Find where the given text appears and provide that cell's center as (X, Y) coordinate. 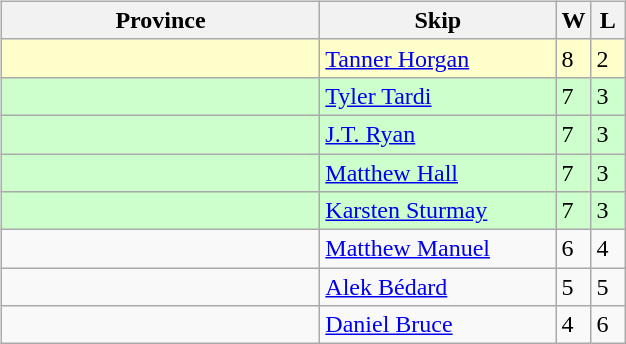
Karsten Sturmay (438, 211)
Skip (438, 20)
Tyler Tardi (438, 96)
Daniel Bruce (438, 325)
Alek Bédard (438, 287)
W (574, 20)
Tanner Horgan (438, 58)
8 (574, 58)
Matthew Hall (438, 173)
Matthew Manuel (438, 249)
L (608, 20)
Province (160, 20)
2 (608, 58)
J.T. Ryan (438, 134)
